Determine the [x, y] coordinate at the center of the cell enclosing the given text.  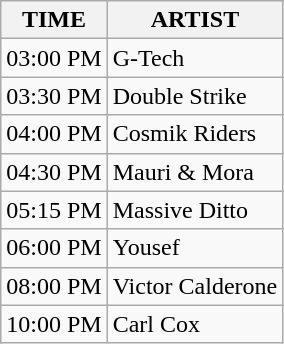
04:00 PM [54, 134]
Victor Calderone [195, 286]
G-Tech [195, 58]
Double Strike [195, 96]
03:00 PM [54, 58]
Massive Ditto [195, 210]
Cosmik Riders [195, 134]
Mauri & Mora [195, 172]
05:15 PM [54, 210]
08:00 PM [54, 286]
Yousef [195, 248]
04:30 PM [54, 172]
ARTIST [195, 20]
10:00 PM [54, 324]
06:00 PM [54, 248]
Carl Cox [195, 324]
03:30 PM [54, 96]
TIME [54, 20]
